Capture the cell that displays the provided text and extract its (x, y) central coordinate. 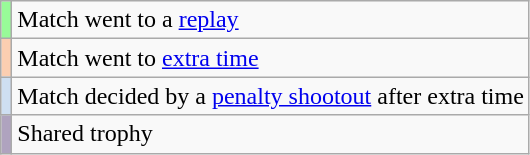
Match went to a replay (271, 20)
Match decided by a penalty shootout after extra time (271, 96)
Shared trophy (271, 134)
Match went to extra time (271, 58)
